For the text-containing cell, return its midpoint in (x, y) coordinate format. 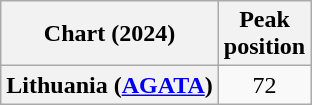
Peakposition (264, 34)
72 (264, 85)
Lithuania (AGATA) (110, 85)
Chart (2024) (110, 34)
